Find where the given text appears and provide that cell's center as (X, Y) coordinate. 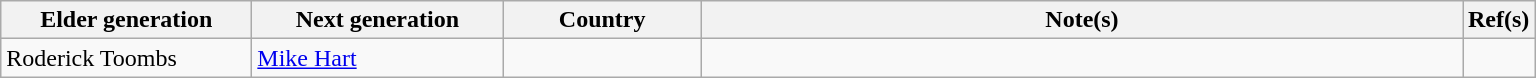
Roderick Toombs (126, 58)
Elder generation (126, 20)
Country (602, 20)
Ref(s) (1498, 20)
Mike Hart (378, 58)
Note(s) (1082, 20)
Next generation (378, 20)
